Provide the [X, Y] coordinate of the cell's center where the given text is located.  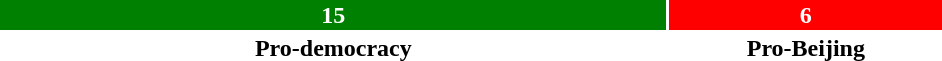
6 [806, 15]
15 [334, 15]
